Scan for the cell matching the given text and deliver its [x, y] coordinate at center. 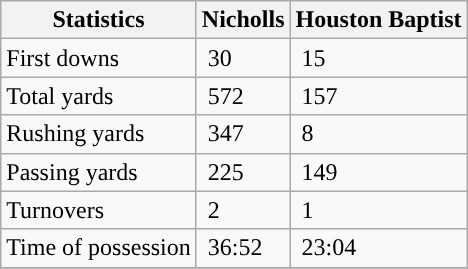
30 [243, 58]
Passing yards [99, 172]
157 [378, 96]
36:52 [243, 248]
Total yards [99, 96]
2 [243, 210]
Nicholls [243, 20]
Statistics [99, 20]
149 [378, 172]
Houston Baptist [378, 20]
15 [378, 58]
Rushing yards [99, 134]
347 [243, 134]
8 [378, 134]
First downs [99, 58]
Turnovers [99, 210]
23:04 [378, 248]
225 [243, 172]
572 [243, 96]
1 [378, 210]
Time of possession [99, 248]
